From the cell containing the given text, extract its center point as [X, Y] coordinate. 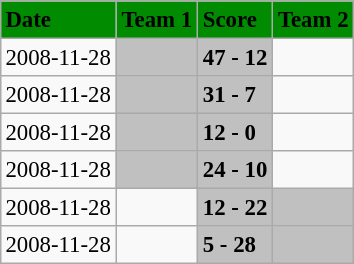
Team 1 [156, 20]
Date [58, 20]
5 - 28 [234, 245]
47 - 12 [234, 57]
Team 2 [314, 20]
12 - 0 [234, 133]
24 - 10 [234, 170]
31 - 7 [234, 95]
Score [234, 20]
12 - 22 [234, 208]
